Find where the given text appears and provide that cell's center as (X, Y) coordinate. 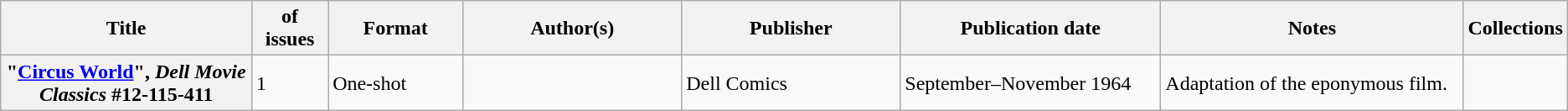
One-shot (395, 82)
of issues (290, 29)
Collections (1515, 29)
Adaptation of the eponymous film. (1312, 82)
Notes (1312, 29)
Publication date (1030, 29)
1 (290, 82)
Author(s) (573, 29)
Publisher (791, 29)
Title (126, 29)
September–November 1964 (1030, 82)
"Circus World", Dell Movie Classics #12-115-411 (126, 82)
Format (395, 29)
Dell Comics (791, 82)
